Detect which cell encompasses the target text, then output its [X, Y] center coordinate. 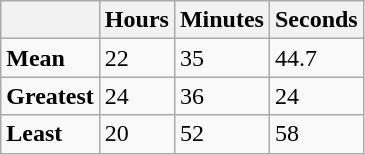
Mean [50, 58]
Greatest [50, 96]
36 [222, 96]
52 [222, 134]
Least [50, 134]
22 [136, 58]
Hours [136, 20]
35 [222, 58]
20 [136, 134]
Minutes [222, 20]
Seconds [316, 20]
44.7 [316, 58]
58 [316, 134]
